Return (X, Y) of the center of cell containing provided text 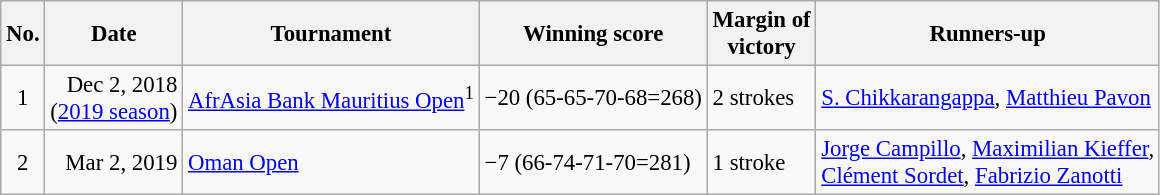
Margin ofvictory (762, 34)
Dec 2, 2018(2019 season) (114, 98)
Mar 2, 2019 (114, 162)
No. (23, 34)
AfrAsia Bank Mauritius Open1 (332, 98)
2 strokes (762, 98)
Winning score (593, 34)
Tournament (332, 34)
Jorge Campillo, Maximilian Kieffer, Clément Sordet, Fabrizio Zanotti (988, 162)
−20 (65-65-70-68=268) (593, 98)
Date (114, 34)
Runners-up (988, 34)
Oman Open (332, 162)
1 (23, 98)
−7 (66-74-71-70=281) (593, 162)
2 (23, 162)
S. Chikkarangappa, Matthieu Pavon (988, 98)
1 stroke (762, 162)
